Scan for the cell matching the given text and deliver its [x, y] coordinate at center. 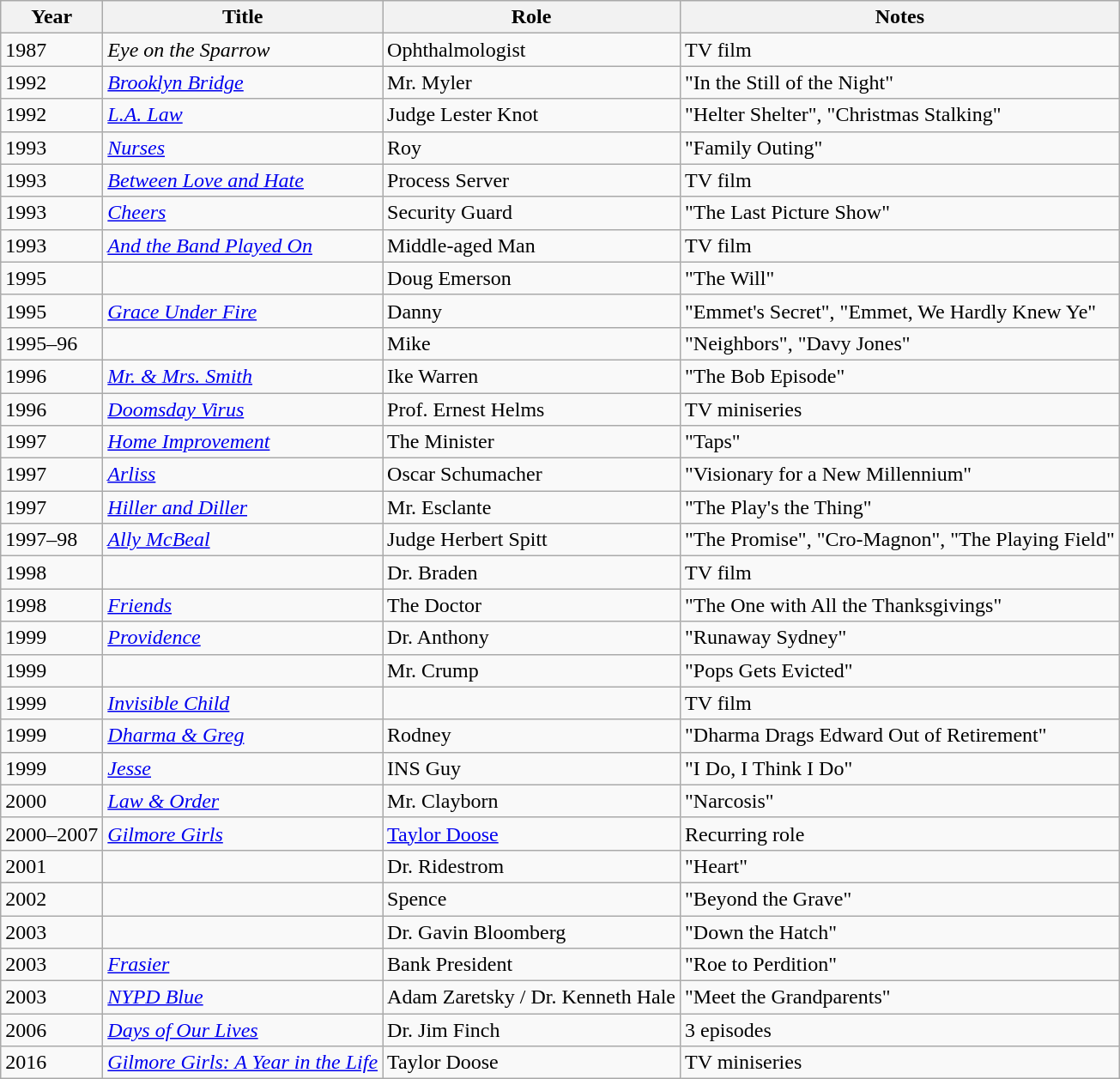
INS Guy [532, 768]
The Doctor [532, 605]
Mr. Crump [532, 670]
Grace Under Fire [243, 311]
Invisible Child [243, 703]
NYPD Blue [243, 997]
Role [532, 17]
Oscar Schumacher [532, 475]
2006 [51, 1030]
Spence [532, 899]
2001 [51, 866]
Dr. Gavin Bloomberg [532, 931]
Mr. & Mrs. Smith [243, 376]
Hiller and Diller [243, 507]
Frasier [243, 965]
Jesse [243, 768]
Ophthalmologist [532, 50]
"The Will" [900, 278]
"Beyond the Grave" [900, 899]
Judge Herbert Spitt [532, 540]
Doomsday Virus [243, 409]
Process Server [532, 180]
Home Improvement [243, 442]
Year [51, 17]
Ike Warren [532, 376]
Judge Lester Knot [532, 115]
2016 [51, 1063]
"The Promise", "Cro-Magnon", "The Playing Field" [900, 540]
Days of Our Lives [243, 1030]
And the Band Played On [243, 246]
"The Play's the Thing" [900, 507]
1995–96 [51, 343]
"Heart" [900, 866]
"Helter Shelter", "Christmas Stalking" [900, 115]
Cheers [243, 213]
"Neighbors", "Davy Jones" [900, 343]
Doug Emerson [532, 278]
Dharma & Greg [243, 736]
2000–2007 [51, 833]
"Visionary for a New Millennium" [900, 475]
Middle-aged Man [532, 246]
Brooklyn Bridge [243, 82]
Arliss [243, 475]
2002 [51, 899]
Dr. Anthony [532, 638]
L.A. Law [243, 115]
Security Guard [532, 213]
Title [243, 17]
Ally McBeal [243, 540]
Friends [243, 605]
Eye on the Sparrow [243, 50]
"The Last Picture Show" [900, 213]
1987 [51, 50]
"Emmet's Secret", "Emmet, We Hardly Knew Ye" [900, 311]
3 episodes [900, 1030]
"In the Still of the Night" [900, 82]
"Roe to Perdition" [900, 965]
The Minister [532, 442]
Nurses [243, 148]
Recurring role [900, 833]
Rodney [532, 736]
1997–98 [51, 540]
Between Love and Hate [243, 180]
"Pops Gets Evicted" [900, 670]
Danny [532, 311]
Dr. Braden [532, 573]
Roy [532, 148]
"Narcosis" [900, 801]
"Runaway Sydney" [900, 638]
Prof. Ernest Helms [532, 409]
"Dharma Drags Edward Out of Retirement" [900, 736]
Mr. Myler [532, 82]
Dr. Jim Finch [532, 1030]
"The One with All the Thanksgivings" [900, 605]
Adam Zaretsky / Dr. Kenneth Hale [532, 997]
"Meet the Grandparents" [900, 997]
"I Do, I Think I Do" [900, 768]
Law & Order [243, 801]
Providence [243, 638]
Dr. Ridestrom [532, 866]
"Taps" [900, 442]
Mike [532, 343]
Bank President [532, 965]
Gilmore Girls [243, 833]
Mr. Clayborn [532, 801]
Mr. Esclante [532, 507]
Notes [900, 17]
"Family Outing" [900, 148]
2000 [51, 801]
"The Bob Episode" [900, 376]
Gilmore Girls: A Year in the Life [243, 1063]
"Down the Hatch" [900, 931]
